Pinpoint the cell where the given text exists, returning its [x, y] midpoint coordinate. 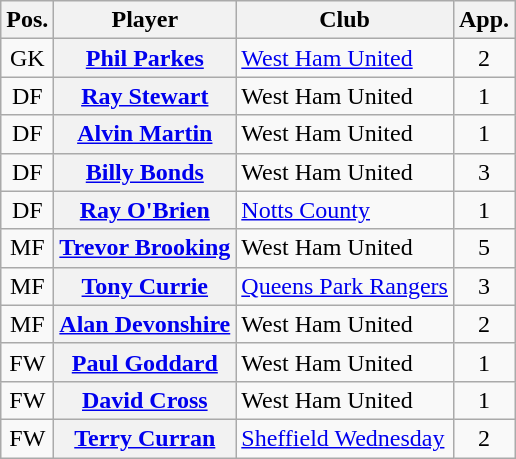
Terry Curran [145, 438]
Alvin Martin [145, 134]
Paul Goddard [145, 362]
5 [484, 248]
Alan Devonshire [145, 324]
David Cross [145, 400]
Tony Currie [145, 286]
Trevor Brooking [145, 248]
Player [145, 20]
Phil Parkes [145, 58]
Notts County [345, 210]
GK [28, 58]
Queens Park Rangers [345, 286]
Pos. [28, 20]
App. [484, 20]
Sheffield Wednesday [345, 438]
Ray Stewart [145, 96]
Ray O'Brien [145, 210]
Club [345, 20]
Billy Bonds [145, 172]
